From the cell containing the given text, extract its center point as [X, Y] coordinate. 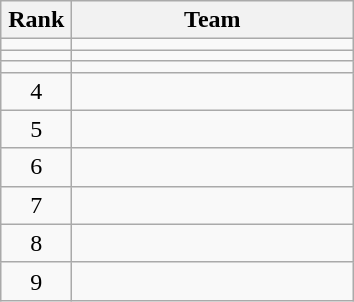
9 [36, 281]
5 [36, 129]
8 [36, 243]
7 [36, 205]
4 [36, 91]
Team [212, 20]
6 [36, 167]
Rank [36, 20]
